Extract the (x, y) coordinate from the center of the cell holding the provided text.  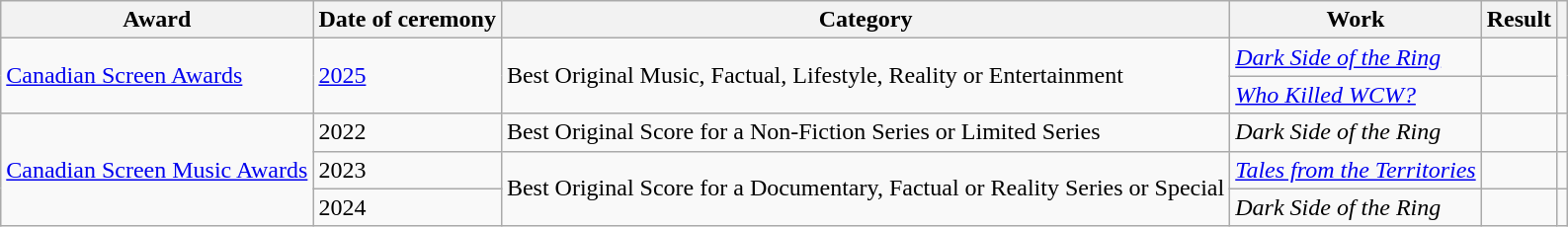
Canadian Screen Music Awards (157, 170)
Canadian Screen Awards (157, 76)
2023 (407, 170)
2025 (407, 76)
Tales from the Territories (1356, 170)
Best Original Score for a Non-Fiction Series or Limited Series (866, 132)
Best Original Score for a Documentary, Factual or Reality Series or Special (866, 189)
Category (866, 20)
Result (1519, 20)
Award (157, 20)
Date of ceremony (407, 20)
2024 (407, 207)
Best Original Music, Factual, Lifestyle, Reality or Entertainment (866, 76)
Work (1356, 20)
Who Killed WCW? (1356, 95)
2022 (407, 132)
